Scan for the cell matching the given text and deliver its (x, y) coordinate at center. 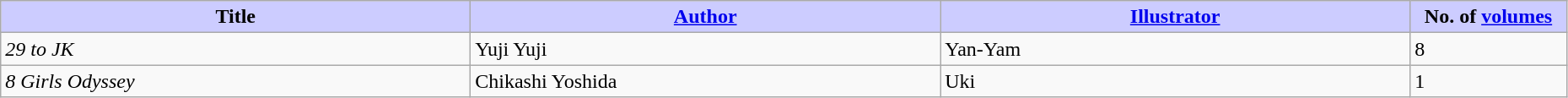
Yan-Yam (1176, 49)
8 (1489, 49)
Title (236, 17)
29 to JK (236, 49)
Author (705, 17)
1 (1489, 81)
8 Girls Odyssey (236, 81)
No. of volumes (1489, 17)
Chikashi Yoshida (705, 81)
Yuji Yuji (705, 49)
Uki (1176, 81)
Illustrator (1176, 17)
